Determine the [X, Y] coordinate at the center of the cell enclosing the given text.  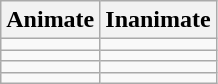
Animate [50, 20]
Inanimate [158, 20]
